From the cell containing the given text, extract its center point as (x, y) coordinate. 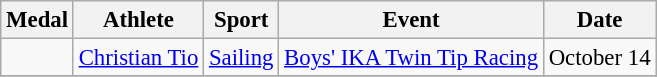
October 14 (599, 58)
Date (599, 20)
Christian Tio (138, 58)
Event (412, 20)
Boys' IKA Twin Tip Racing (412, 58)
Sport (242, 20)
Athlete (138, 20)
Sailing (242, 58)
Medal (38, 20)
